Output the (X, Y) coordinate of the center of the cell containing the given text.  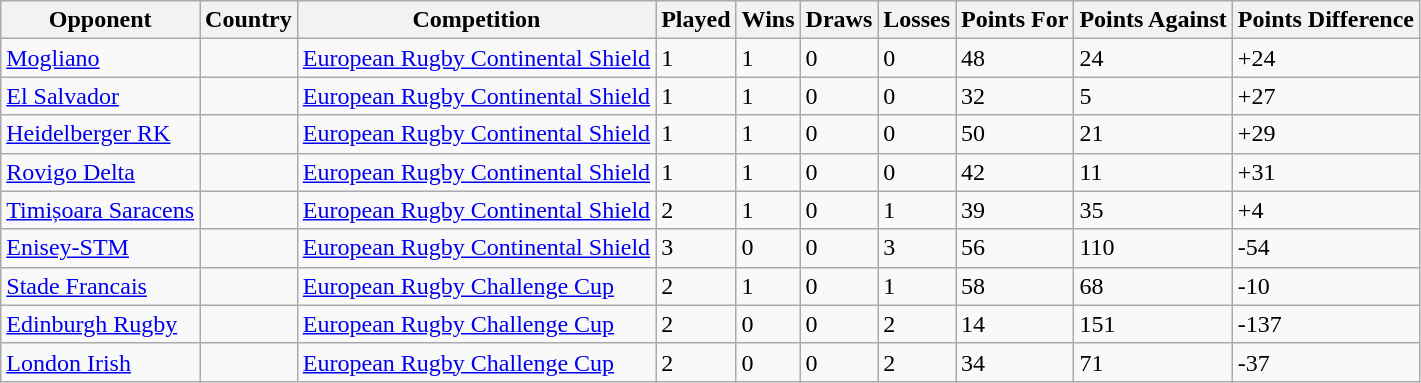
50 (1015, 134)
London Irish (100, 362)
+27 (1326, 96)
5 (1153, 96)
Stade Francais (100, 286)
151 (1153, 324)
Points For (1015, 20)
-137 (1326, 324)
Mogliano (100, 58)
110 (1153, 248)
Points Against (1153, 20)
Edinburgh Rugby (100, 324)
Rovigo Delta (100, 172)
58 (1015, 286)
56 (1015, 248)
Competition (476, 20)
Played (696, 20)
El Salvador (100, 96)
Losses (917, 20)
Points Difference (1326, 20)
24 (1153, 58)
35 (1153, 210)
42 (1015, 172)
Timișoara Saracens (100, 210)
39 (1015, 210)
Wins (768, 20)
-37 (1326, 362)
Heidelberger RK (100, 134)
71 (1153, 362)
-10 (1326, 286)
+29 (1326, 134)
+4 (1326, 210)
48 (1015, 58)
+24 (1326, 58)
14 (1015, 324)
Draws (839, 20)
32 (1015, 96)
21 (1153, 134)
34 (1015, 362)
+31 (1326, 172)
-54 (1326, 248)
Country (249, 20)
68 (1153, 286)
Opponent (100, 20)
Enisey-STM (100, 248)
11 (1153, 172)
